Locate the cell with the specified text and output its (X, Y) center coordinate. 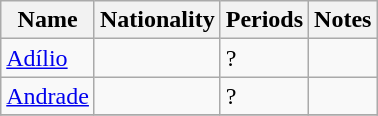
Periods (264, 20)
Name (48, 20)
Andrade (48, 96)
Adílio (48, 58)
Nationality (157, 20)
Notes (343, 20)
